From the cell containing the given text, extract its center point as [x, y] coordinate. 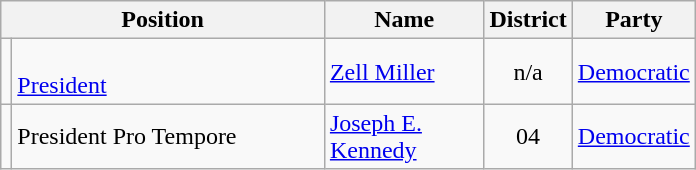
President Pro Tempore [168, 136]
n/a [528, 72]
Position [163, 20]
Party [634, 20]
District [528, 20]
04 [528, 136]
Joseph E. Kennedy [404, 136]
Name [404, 20]
President [168, 72]
Zell Miller [404, 72]
